Determine the [X, Y] coordinate at the center of the cell enclosing the given text.  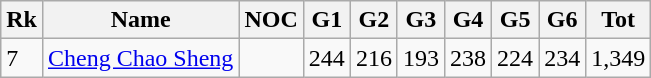
NOC [271, 20]
216 [374, 58]
238 [468, 58]
244 [326, 58]
224 [516, 58]
Cheng Chao Sheng [140, 58]
193 [420, 58]
G4 [468, 20]
Tot [618, 20]
Name [140, 20]
G1 [326, 20]
234 [562, 58]
G2 [374, 20]
G6 [562, 20]
G3 [420, 20]
G5 [516, 20]
7 [22, 58]
Rk [22, 20]
1,349 [618, 58]
